Scan for the cell matching the given text and deliver its [x, y] coordinate at center. 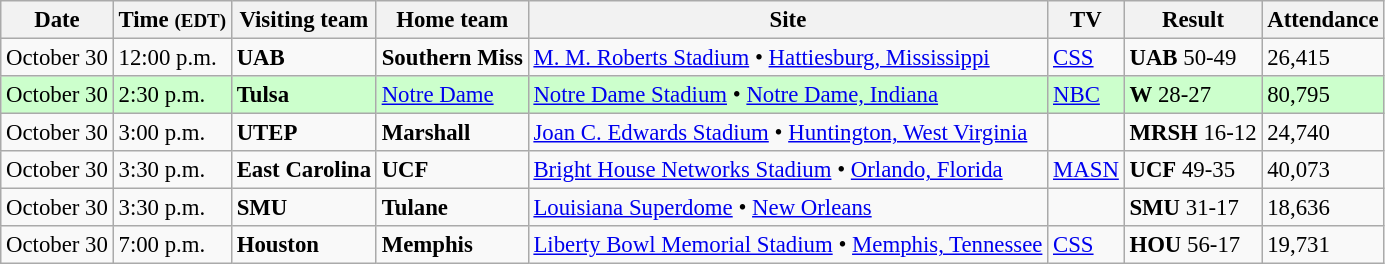
Time (EDT) [172, 20]
SMU 31-17 [1193, 208]
UTEP [304, 133]
Tulane [452, 208]
Tulsa [304, 95]
Houston [304, 245]
Bright House Networks Stadium • Orlando, Florida [788, 170]
3:00 p.m. [172, 133]
Home team [452, 20]
Result [1193, 20]
UAB [304, 58]
UCF 49-35 [1193, 170]
Liberty Bowl Memorial Stadium • Memphis, Tennessee [788, 245]
80,795 [1323, 95]
12:00 p.m. [172, 58]
Notre Dame [452, 95]
18,636 [1323, 208]
SMU [304, 208]
TV [1086, 20]
Visiting team [304, 20]
Southern Miss [452, 58]
Attendance [1323, 20]
Louisiana Superdome • New Orleans [788, 208]
26,415 [1323, 58]
19,731 [1323, 245]
Site [788, 20]
Date [57, 20]
2:30 p.m. [172, 95]
MRSH 16-12 [1193, 133]
Marshall [452, 133]
MASN [1086, 170]
Memphis [452, 245]
24,740 [1323, 133]
Joan C. Edwards Stadium • Huntington, West Virginia [788, 133]
HOU 56-17 [1193, 245]
M. M. Roberts Stadium • Hattiesburg, Mississippi [788, 58]
UAB 50-49 [1193, 58]
NBC [1086, 95]
7:00 p.m. [172, 245]
East Carolina [304, 170]
UCF [452, 170]
Notre Dame Stadium • Notre Dame, Indiana [788, 95]
W 28-27 [1193, 95]
40,073 [1323, 170]
